Extract the [X, Y] coordinate from the center of the cell holding the provided text.  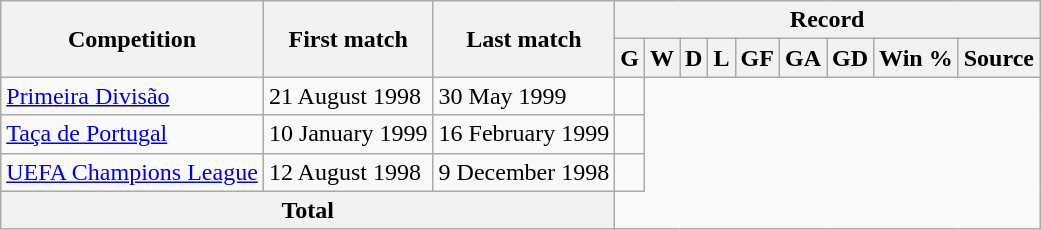
GD [850, 58]
Competition [132, 39]
21 August 1998 [348, 96]
30 May 1999 [524, 96]
Win % [916, 58]
Taça de Portugal [132, 134]
Total [308, 210]
Source [998, 58]
W [662, 58]
UEFA Champions League [132, 172]
G [630, 58]
L [722, 58]
GA [802, 58]
16 February 1999 [524, 134]
12 August 1998 [348, 172]
First match [348, 39]
Record [828, 20]
9 December 1998 [524, 172]
GF [757, 58]
D [694, 58]
Last match [524, 39]
Primeira Divisão [132, 96]
10 January 1999 [348, 134]
